Find where the given text appears and provide that cell's center as [x, y] coordinate. 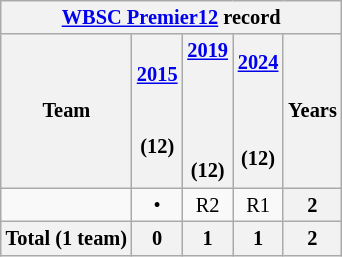
R1 [258, 205]
R2 [207, 205]
WBSC Premier12 record [172, 17]
• [157, 205]
2015(12) [157, 111]
2024(12) [258, 111]
Years [312, 111]
Total (1 team) [66, 238]
Team [66, 111]
2019(12) [207, 111]
0 [157, 238]
